Locate the cell with the specified text and output its (X, Y) center coordinate. 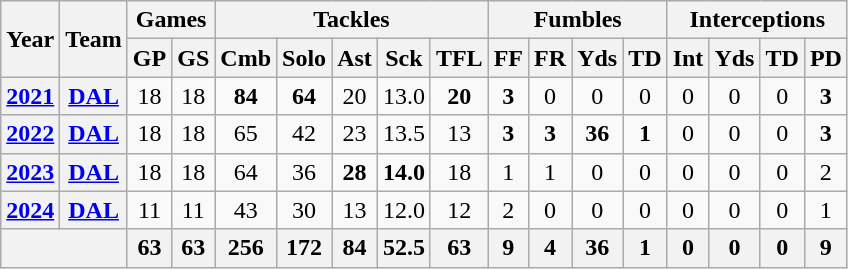
172 (304, 248)
Solo (304, 58)
28 (355, 172)
GP (149, 58)
Int (688, 58)
4 (550, 248)
65 (246, 134)
13.5 (404, 134)
Team (94, 39)
43 (246, 210)
Ast (355, 58)
PD (826, 58)
2023 (30, 172)
2021 (30, 96)
Year (30, 39)
52.5 (404, 248)
2022 (30, 134)
12.0 (404, 210)
FF (508, 58)
42 (304, 134)
Fumbles (578, 20)
23 (355, 134)
Sck (404, 58)
256 (246, 248)
FR (550, 58)
14.0 (404, 172)
TFL (459, 58)
Tackles (352, 20)
13.0 (404, 96)
2024 (30, 210)
12 (459, 210)
GS (194, 58)
Games (170, 20)
30 (304, 210)
Cmb (246, 58)
Interceptions (757, 20)
